For the text-containing cell, return its midpoint in (x, y) coordinate format. 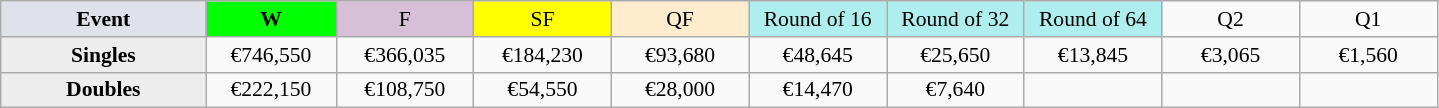
€7,640 (955, 90)
Event (104, 19)
Doubles (104, 90)
F (405, 19)
Round of 16 (818, 19)
QF (680, 19)
Q2 (1231, 19)
Round of 64 (1093, 19)
€28,000 (680, 90)
€13,845 (1093, 55)
€108,750 (405, 90)
Singles (104, 55)
SF (543, 19)
€184,230 (543, 55)
Q1 (1368, 19)
W (271, 19)
€48,645 (818, 55)
€14,470 (818, 90)
€366,035 (405, 55)
€54,550 (543, 90)
€1,560 (1368, 55)
Round of 32 (955, 19)
€222,150 (271, 90)
€25,650 (955, 55)
€93,680 (680, 55)
€746,550 (271, 55)
€3,065 (1231, 55)
